Provide the [X, Y] coordinate of the cell's center where the given text is located.  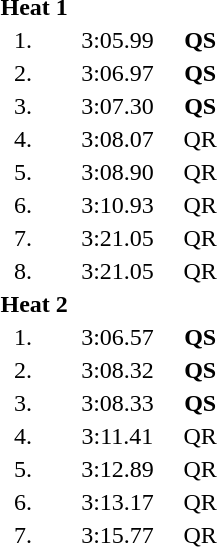
3:08.07 [118, 139]
3:08.90 [118, 172]
3:12.89 [118, 469]
3:11.41 [118, 436]
3:08.33 [118, 403]
3:06.97 [118, 73]
3:08.32 [118, 370]
3:07.30 [118, 106]
3:06.57 [118, 337]
3:10.93 [118, 205]
3:05.99 [118, 40]
3:13.17 [118, 502]
